Capture the cell that displays the provided text and extract its (X, Y) central coordinate. 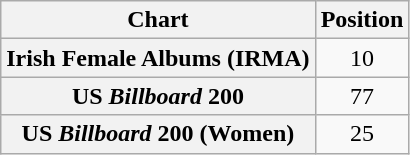
25 (362, 134)
77 (362, 96)
Irish Female Albums (IRMA) (158, 58)
Position (362, 20)
US Billboard 200 (158, 96)
Chart (158, 20)
10 (362, 58)
US Billboard 200 (Women) (158, 134)
